Provide the [x, y] coordinate of the cell's center where the given text is located.  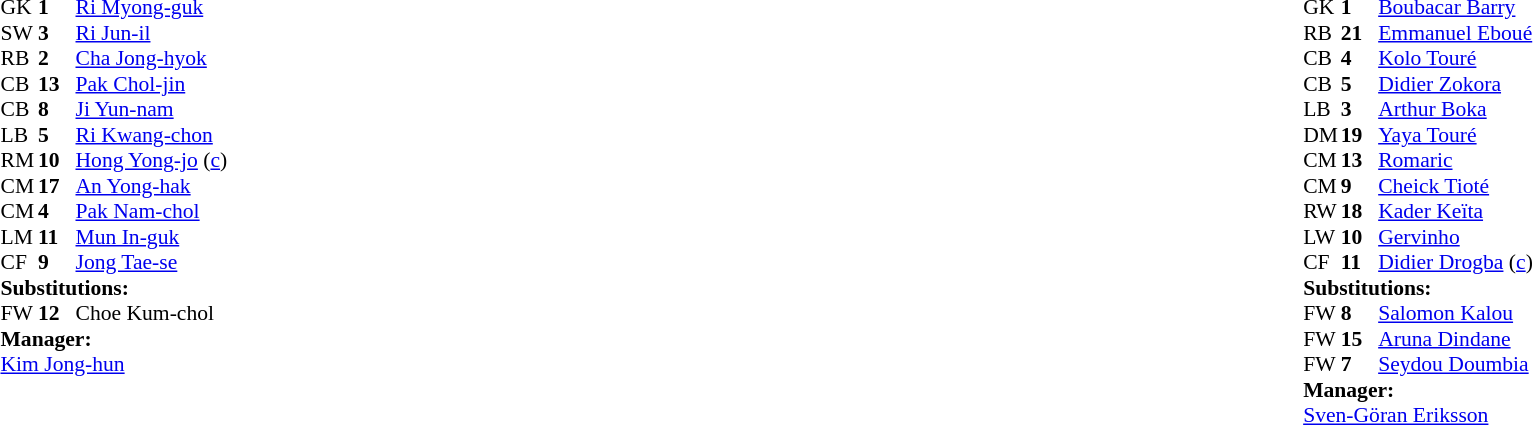
Aruna Dindane [1456, 339]
RM [19, 161]
Gervinho [1456, 237]
RW [1322, 211]
Hong Yong-jo (c) [152, 161]
21 [1360, 33]
Choe Kum-chol [152, 313]
Ji Yun-nam [152, 109]
Kader Keïta [1456, 211]
Arthur Boka [1456, 109]
Emmanuel Eboué [1456, 33]
Cheick Tioté [1456, 186]
12 [57, 313]
Didier Drogba (c) [1456, 263]
17 [57, 186]
Ri Kwang-chon [152, 135]
SW [19, 33]
Romaric [1456, 161]
Kolo Touré [1456, 59]
DM [1322, 135]
Ri Jun-il [152, 33]
Mun In-guk [152, 237]
Pak Nam-chol [152, 211]
Didier Zokora [1456, 84]
Kim Jong-hun [114, 365]
Yaya Touré [1456, 135]
LW [1322, 237]
Salomon Kalou [1456, 313]
Seydou Doumbia [1456, 365]
19 [1360, 135]
LM [19, 237]
Cha Jong-hyok [152, 59]
Pak Chol-jin [152, 84]
An Yong-hak [152, 186]
18 [1360, 211]
Jong Tae-se [152, 263]
7 [1360, 365]
2 [57, 59]
15 [1360, 339]
